Locate the cell with the specified text and output its [x, y] center coordinate. 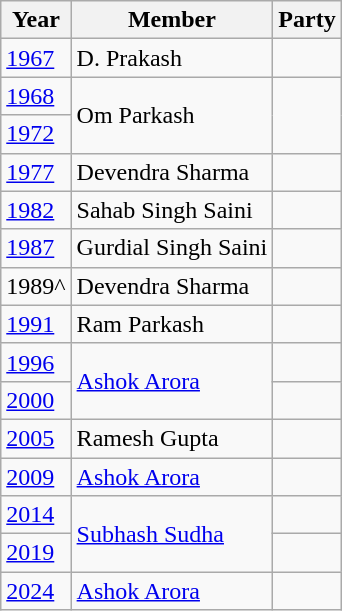
Ram Parkash [172, 324]
1972 [36, 134]
2019 [36, 553]
Party [307, 20]
Subhash Sudha [172, 534]
2024 [36, 591]
Sahab Singh Saini [172, 210]
1982 [36, 210]
1968 [36, 96]
2014 [36, 515]
1977 [36, 172]
1996 [36, 362]
1991 [36, 324]
2000 [36, 400]
2005 [36, 438]
Gurdial Singh Saini [172, 248]
1987 [36, 248]
1989^ [36, 286]
D. Prakash [172, 58]
Member [172, 20]
Year [36, 20]
Om Parkash [172, 115]
Ramesh Gupta [172, 438]
2009 [36, 477]
1967 [36, 58]
